For the text-containing cell, return its midpoint in [x, y] coordinate format. 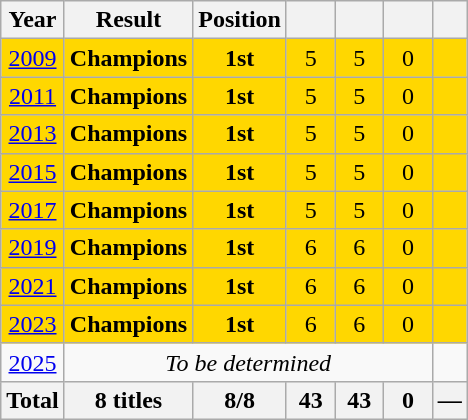
2017 [33, 210]
Position [240, 20]
Total [33, 400]
Result [128, 20]
To be determined [248, 362]
— [450, 400]
8/8 [240, 400]
2015 [33, 172]
Year [33, 20]
2013 [33, 134]
2023 [33, 324]
2021 [33, 286]
8 titles [128, 400]
2019 [33, 248]
2009 [33, 58]
2025 [33, 362]
2011 [33, 96]
